Output the (X, Y) coordinate of the center of the cell containing the given text.  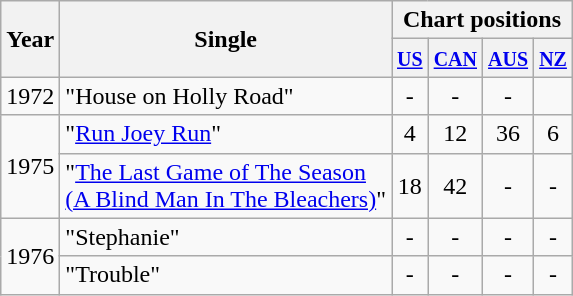
12 (455, 134)
"Trouble" (226, 275)
AUS (508, 58)
36 (508, 134)
US (410, 58)
6 (554, 134)
CAN (455, 58)
Year (30, 39)
"House on Holly Road" (226, 96)
NZ (554, 58)
1976 (30, 256)
Chart positions (482, 20)
1972 (30, 96)
18 (410, 186)
"Run Joey Run" (226, 134)
1975 (30, 166)
4 (410, 134)
Single (226, 39)
"The Last Game of The Season(A Blind Man In The Bleachers)" (226, 186)
"Stephanie" (226, 237)
42 (455, 186)
